Scan for the cell matching the given text and deliver its [X, Y] coordinate at center. 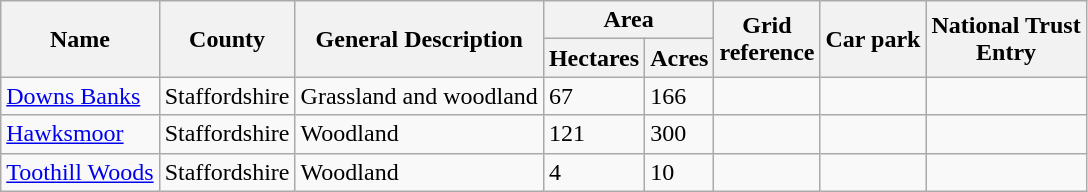
166 [680, 96]
Toothill Woods [80, 172]
National TrustEntry [1006, 39]
Downs Banks [80, 96]
Hectares [594, 58]
Area [628, 20]
4 [594, 172]
Grassland and woodland [419, 96]
Acres [680, 58]
General Description [419, 39]
Gridreference [767, 39]
121 [594, 134]
Name [80, 39]
10 [680, 172]
300 [680, 134]
Hawksmoor [80, 134]
County [227, 39]
Car park [873, 39]
67 [594, 96]
